Return [x, y] of the center of cell containing provided text 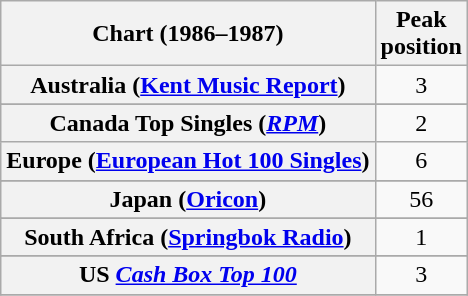
6 [421, 161]
2 [421, 123]
South Africa (Springbok Radio) [188, 237]
Australia (Kent Music Report) [188, 85]
Japan (Oricon) [188, 199]
1 [421, 237]
56 [421, 199]
Canada Top Singles (RPM) [188, 123]
Europe (European Hot 100 Singles) [188, 161]
US Cash Box Top 100 [188, 275]
Peakposition [421, 34]
Chart (1986–1987) [188, 34]
